Search for the cell housing the specified text and yield its (X, Y) center coordinate. 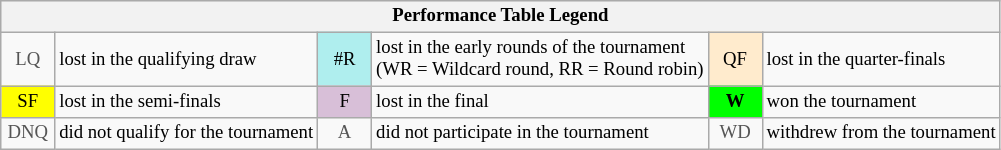
DNQ (28, 134)
A (345, 134)
lost in the final (540, 102)
lost in the semi-finals (186, 102)
withdrew from the tournament (881, 134)
SF (28, 102)
#R (345, 60)
QF (735, 60)
lost in the quarter-finals (881, 60)
lost in the qualifying draw (186, 60)
LQ (28, 60)
Performance Table Legend (500, 16)
F (345, 102)
lost in the early rounds of the tournament(WR = Wildcard round, RR = Round robin) (540, 60)
did not participate in the tournament (540, 134)
W (735, 102)
won the tournament (881, 102)
did not qualify for the tournament (186, 134)
WD (735, 134)
